Output the [x, y] coordinate of the center of the cell containing the given text.  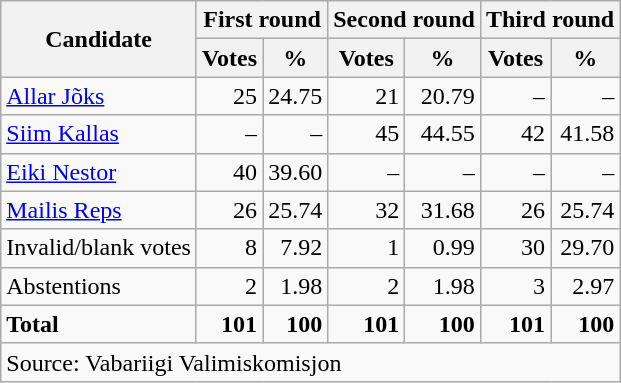
Invalid/blank votes [99, 248]
40 [229, 172]
Third round [550, 20]
21 [366, 96]
8 [229, 248]
Second round [404, 20]
20.79 [443, 96]
29.70 [586, 248]
3 [515, 286]
39.60 [296, 172]
Candidate [99, 39]
30 [515, 248]
32 [366, 210]
Mailis Reps [99, 210]
1 [366, 248]
First round [262, 20]
Siim Kallas [99, 134]
Source: Vabariigi Valimiskomisjon [310, 362]
Total [99, 324]
31.68 [443, 210]
Eiki Nestor [99, 172]
2.97 [586, 286]
42 [515, 134]
Abstentions [99, 286]
0.99 [443, 248]
24.75 [296, 96]
44.55 [443, 134]
7.92 [296, 248]
45 [366, 134]
41.58 [586, 134]
25 [229, 96]
Allar Jõks [99, 96]
